Pinpoint the cell where the given text exists, returning its [x, y] midpoint coordinate. 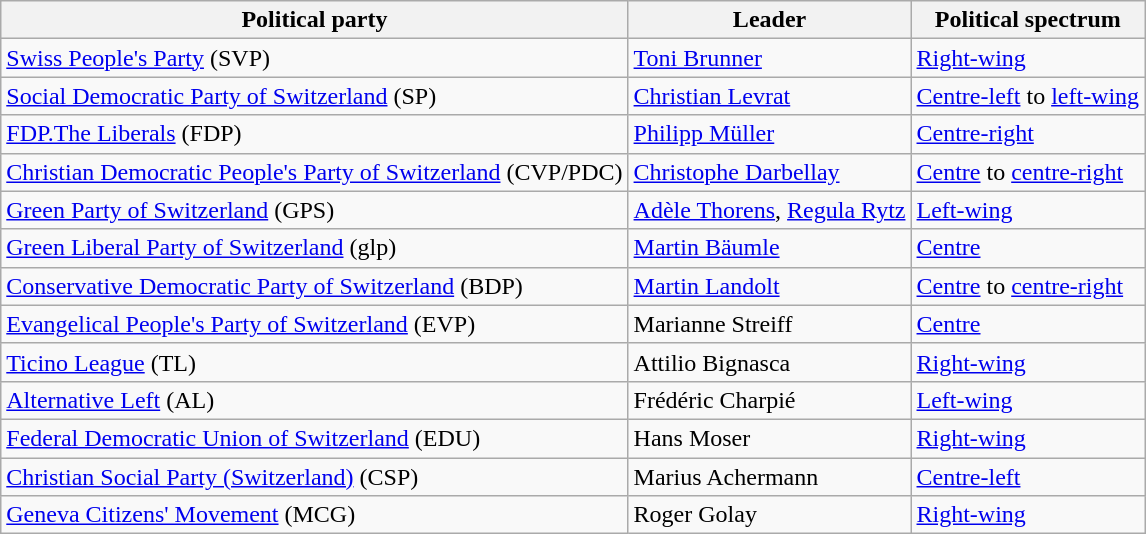
Political spectrum [1028, 20]
Political party [314, 20]
Marius Achermann [770, 477]
Philipp Müller [770, 134]
Centre-left [1028, 477]
Christian Social Party (Switzerland) (CSP) [314, 477]
Christian Democratic People's Party of Switzerland (CVP/PDC) [314, 172]
Centre-left to left-wing [1028, 96]
Christophe Darbellay [770, 172]
Ticino League (TL) [314, 362]
Marianne Streiff [770, 324]
Conservative Democratic Party of Switzerland (BDP) [314, 286]
Adèle Thorens, Regula Rytz [770, 210]
Frédéric Charpié [770, 400]
Martin Landolt [770, 286]
Green Party of Switzerland (GPS) [314, 210]
Centre-right [1028, 134]
Roger Golay [770, 515]
Swiss People's Party (SVP) [314, 58]
Social Democratic Party of Switzerland (SP) [314, 96]
Christian Levrat [770, 96]
Leader [770, 20]
Evangelical People's Party of Switzerland (EVP) [314, 324]
Toni Brunner [770, 58]
Hans Moser [770, 438]
Attilio Bignasca [770, 362]
Martin Bäumle [770, 248]
Federal Democratic Union of Switzerland (EDU) [314, 438]
Alternative Left (AL) [314, 400]
Geneva Citizens' Movement (MCG) [314, 515]
Green Liberal Party of Switzerland (glp) [314, 248]
FDP.The Liberals (FDP) [314, 134]
